Output the [x, y] coordinate of the center of the cell containing the given text.  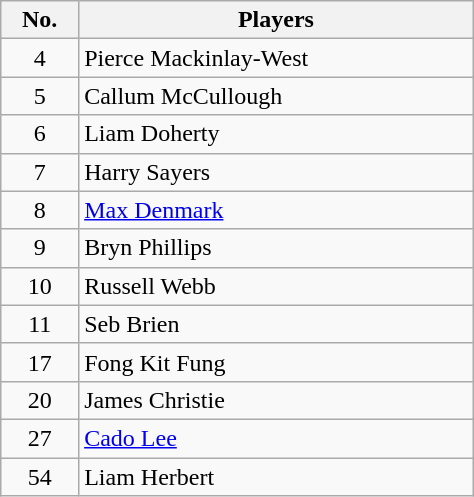
20 [40, 400]
Liam Herbert [276, 477]
17 [40, 362]
Max Denmark [276, 210]
Russell Webb [276, 286]
11 [40, 324]
4 [40, 58]
9 [40, 248]
Bryn Phillips [276, 248]
Cado Lee [276, 438]
Callum McCullough [276, 96]
27 [40, 438]
No. [40, 20]
Fong Kit Fung [276, 362]
Liam Doherty [276, 134]
Players [276, 20]
6 [40, 134]
Seb Brien [276, 324]
James Christie [276, 400]
7 [40, 172]
54 [40, 477]
Harry Sayers [276, 172]
8 [40, 210]
10 [40, 286]
5 [40, 96]
Pierce Mackinlay-West [276, 58]
